Scan for the cell matching the given text and deliver its (X, Y) coordinate at center. 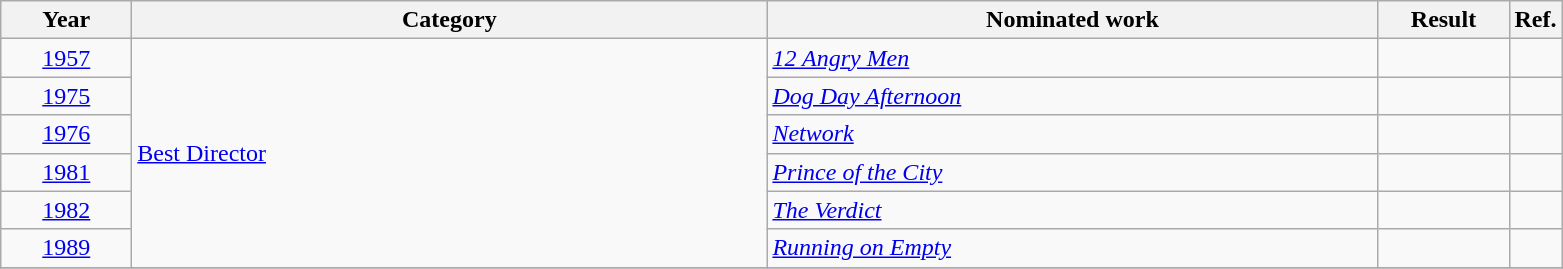
Network (1072, 134)
1982 (66, 210)
Result (1444, 20)
Ref. (1536, 20)
Nominated work (1072, 20)
1981 (66, 172)
1989 (66, 248)
Dog Day Afternoon (1072, 96)
1975 (66, 96)
The Verdict (1072, 210)
Year (66, 20)
Category (450, 20)
Running on Empty (1072, 248)
1957 (66, 58)
12 Angry Men (1072, 58)
Prince of the City (1072, 172)
Best Director (450, 153)
1976 (66, 134)
